Output the (x, y) coordinate of the center of the cell containing the given text.  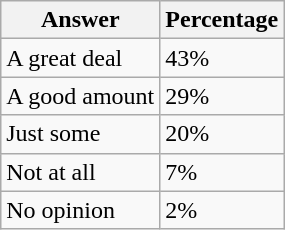
Answer (80, 20)
No opinion (80, 210)
Not at all (80, 172)
43% (222, 58)
2% (222, 210)
Just some (80, 134)
29% (222, 96)
20% (222, 134)
A great deal (80, 58)
A good amount (80, 96)
7% (222, 172)
Percentage (222, 20)
